Return (X, Y) of the center of cell containing provided text 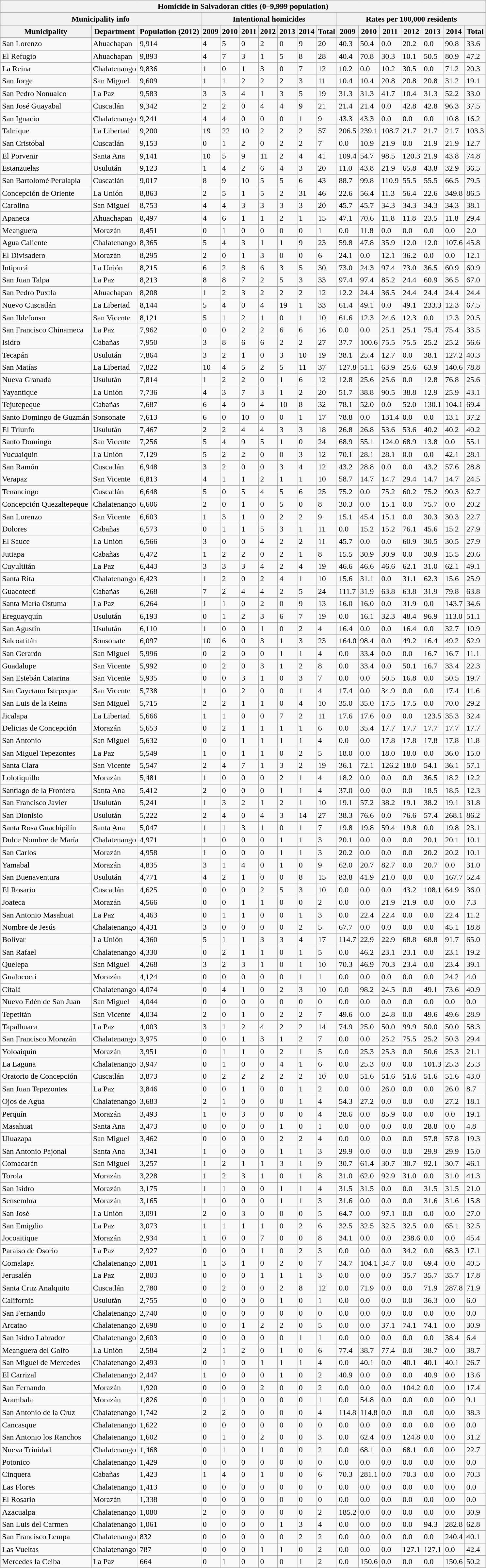
Bolívar (46, 939)
30 (327, 268)
57.2 (369, 803)
Ojos de Agua (46, 1101)
6,648 (169, 492)
24.1 (348, 255)
1,061 (169, 1524)
San Antonio de la Cruz (46, 1412)
70.6 (369, 218)
1,413 (169, 1487)
Meanguera (46, 230)
113.0 (454, 616)
1,080 (169, 1512)
Nuevo Edén de San Juan (46, 1002)
San Gerardo (46, 653)
3,951 (169, 1052)
11.2 (475, 915)
Tenancingo (46, 492)
2,927 (169, 1251)
76.1 (412, 529)
San Emigdio (46, 1226)
Jerusalén (46, 1275)
4,003 (169, 1027)
50.4 (369, 44)
El Refugio (46, 56)
79.5 (475, 181)
185.2 (348, 1512)
54.1 (432, 766)
6,423 (169, 579)
5,715 (169, 703)
62.9 (475, 641)
43.0 (475, 1076)
34.6 (475, 604)
5,222 (169, 815)
2,603 (169, 1338)
96.9 (432, 616)
Santo Domingo de Guzmán (46, 417)
Meanguera del Golfo (46, 1350)
29.2 (475, 703)
37.0 (348, 790)
108.1 (432, 890)
Nueva Granada (46, 380)
4,625 (169, 890)
109.4 (348, 156)
1,920 (169, 1388)
23.5 (432, 218)
20.3 (475, 69)
130.1 (432, 405)
82.7 (390, 865)
Municipality info (101, 19)
64.9 (454, 890)
Comacarán (46, 1164)
107.6 (454, 243)
62.3 (432, 579)
41.3 (475, 1176)
5,666 (169, 716)
123.5 (432, 716)
San Miguel de Mercedes (46, 1363)
54.7 (369, 156)
104.2 (412, 1388)
108.7 (390, 131)
34.1 (348, 1238)
90.3 (454, 492)
2,780 (169, 1288)
21 (327, 106)
70.1 (348, 454)
37.2 (475, 417)
61.6 (348, 317)
Azacualpa (46, 1512)
36.3 (432, 1300)
San Pedro Puxtla (46, 293)
Uluazapa (46, 1138)
Santa Rita (46, 579)
11.1 (475, 653)
92.9 (390, 1176)
El Carrizal (46, 1375)
6,603 (169, 516)
68.3 (454, 1251)
San Juan Tepezontes (46, 1089)
9,123 (169, 168)
Potonico (46, 1462)
San Luis del Carmen (46, 1524)
4,124 (169, 977)
Jutiapa (46, 554)
46 (327, 193)
9,342 (169, 106)
San Francisco Morazán (46, 1039)
7,736 (169, 392)
3,165 (169, 1201)
24.3 (369, 268)
Yucuaiquín (46, 454)
Estanzuelas (46, 168)
7,822 (169, 367)
Yayantique (46, 392)
San Cayetano Istepeque (46, 691)
San Francisco Chinameca (46, 330)
25.0 (369, 1027)
86.2 (475, 815)
Cuyultitán (46, 566)
Homicide in Salvadoran cities (0–9,999 population) (243, 7)
7,613 (169, 417)
42.1 (454, 454)
San Jorge (46, 81)
40.4 (348, 56)
12.9 (432, 392)
Cancasque (46, 1425)
11.3 (390, 193)
57.4 (432, 815)
5,047 (169, 828)
18.8 (475, 927)
8.7 (475, 1089)
3,493 (169, 1114)
143.7 (454, 604)
45.1 (454, 927)
3,175 (169, 1189)
98.5 (390, 156)
33.5 (475, 330)
76.8 (454, 380)
7,864 (169, 355)
47.8 (369, 243)
4,268 (169, 965)
San Antonio Pajonal (46, 1151)
San Ramón (46, 467)
Talnique (46, 131)
Tapalhuaca (46, 1027)
Citalá (46, 989)
22.3 (475, 666)
74.8 (475, 156)
83.8 (348, 877)
50.2 (475, 1562)
San Antonio (46, 740)
78.1 (348, 405)
3,073 (169, 1226)
7,129 (169, 454)
4.8 (475, 1126)
San José Guayabal (46, 106)
2,698 (169, 1325)
75.7 (432, 504)
140.6 (454, 367)
50.3 (454, 1039)
San Miguel Tepezontes (46, 753)
28.9 (475, 1014)
99.9 (412, 1027)
7,950 (169, 342)
9,200 (169, 131)
7,467 (169, 430)
Perquín (46, 1114)
114.7 (348, 939)
6,264 (169, 604)
San Buenaventura (46, 877)
36.2 (412, 255)
Dulce Nombre de María (46, 840)
43.1 (475, 392)
98.4 (369, 641)
15.8 (475, 1201)
96.3 (454, 106)
5,412 (169, 790)
47.2 (475, 56)
4,431 (169, 927)
3,341 (169, 1151)
Santo Domingo (46, 442)
79.8 (454, 591)
11.6 (475, 691)
Lolotiquillo (46, 778)
9,017 (169, 181)
62.4 (369, 1437)
Yamabal (46, 865)
37 (327, 367)
43 (327, 181)
94.3 (432, 1524)
97.1 (390, 1213)
238.6 (412, 1238)
19.2 (475, 952)
20.6 (475, 554)
San Pedro Nonualco (46, 93)
2,447 (169, 1375)
Masahuat (46, 1126)
3,846 (169, 1089)
7,256 (169, 442)
3,975 (169, 1039)
San Carlos (46, 852)
52.4 (475, 877)
28 (327, 56)
9,141 (169, 156)
3,473 (169, 1126)
San Ildefonso (46, 317)
33.6 (475, 44)
72.1 (369, 766)
3,873 (169, 1076)
70.0 (454, 703)
Santa Rosa Guachipilín (46, 828)
San Estebán Catarina (46, 678)
51.7 (348, 392)
Rates per 100,000 residents (412, 19)
Arambala (46, 1400)
2,755 (169, 1300)
4,360 (169, 939)
Comalapa (46, 1263)
35.3 (454, 716)
164.0 (348, 641)
8,365 (169, 243)
1,338 (169, 1499)
6,097 (169, 641)
5,653 (169, 728)
9,583 (169, 93)
60.2 (412, 492)
Population (2012) (169, 31)
17.1 (475, 1251)
1,742 (169, 1412)
El Porvenir (46, 156)
19.3 (475, 1138)
San José (46, 1213)
13 (327, 604)
Municipality (46, 31)
57.6 (454, 467)
Yoloaiquín (46, 1052)
San Juan Talpa (46, 280)
Guadalupe (46, 666)
57 (327, 131)
San Francisco Javier (46, 803)
California (46, 1300)
5,632 (169, 740)
Jocoaitique (46, 1238)
Verapaz (46, 479)
Santa Cruz Analquito (46, 1288)
1,602 (169, 1437)
73.6 (454, 989)
2,584 (169, 1350)
4,958 (169, 852)
El Sauce (46, 541)
3,462 (169, 1138)
Concepción Quezaltepeque (46, 504)
1,622 (169, 1425)
Santiago de la Frontera (46, 790)
65.8 (412, 168)
8,215 (169, 268)
8,121 (169, 317)
1,429 (169, 1462)
Oratorio de Concepción (46, 1076)
32.7 (454, 629)
282.8 (454, 1524)
111.7 (348, 591)
6,110 (169, 629)
4,771 (169, 877)
1,423 (169, 1475)
6,566 (169, 541)
90.8 (454, 44)
Department (114, 31)
San Isidro Labrador (46, 1338)
34.2 (412, 1251)
3,257 (169, 1164)
San Cristóbal (46, 143)
7,962 (169, 330)
41.7 (390, 93)
Quelepa (46, 965)
4,074 (169, 989)
206.5 (348, 131)
Joateca (46, 902)
101.3 (432, 1064)
10.8 (454, 118)
Isidro (46, 342)
7.3 (475, 902)
31 (306, 193)
13.6 (475, 1375)
67.5 (475, 305)
32.3 (390, 616)
San Agustín (46, 629)
4,971 (169, 840)
7,814 (169, 380)
349.8 (454, 193)
Dolores (46, 529)
99.8 (369, 181)
9,914 (169, 44)
8,451 (169, 230)
19.7 (475, 678)
59.8 (348, 243)
Nueva Trinidad (46, 1450)
46.2 (369, 952)
6,948 (169, 467)
46.1 (475, 1164)
5,935 (169, 678)
2,493 (169, 1363)
64.7 (348, 1213)
5,738 (169, 691)
6,606 (169, 504)
1,468 (169, 1450)
13.1 (454, 417)
127.8 (348, 367)
70.8 (369, 56)
El Divisadero (46, 255)
4,566 (169, 902)
103.3 (475, 131)
52.2 (454, 93)
4,044 (169, 1002)
La Laguna (46, 1064)
124.8 (412, 1437)
4,034 (169, 1014)
8,753 (169, 206)
13.8 (432, 442)
3,683 (169, 1101)
3,228 (169, 1176)
54.8 (369, 1400)
6,268 (169, 591)
Torola (46, 1176)
Las Flores (46, 1487)
San Antonio los Ranchos (46, 1437)
67.0 (475, 280)
42.4 (475, 1549)
31.8 (475, 803)
787 (169, 1549)
6,443 (169, 566)
16.1 (369, 616)
5,547 (169, 766)
San Luis de la Reina (46, 703)
2,881 (169, 1263)
9,153 (169, 143)
167.7 (454, 877)
Intipucá (46, 268)
62.7 (475, 492)
San Rafael (46, 952)
9,893 (169, 56)
32.4 (475, 716)
9,241 (169, 118)
San Ignacio (46, 118)
Carolina (46, 206)
48.4 (412, 616)
16 (327, 330)
90.5 (390, 392)
6,193 (169, 616)
San Isidro (46, 1189)
San Dionisio (46, 815)
62.8 (475, 1524)
8,213 (169, 280)
65.0 (475, 939)
88.7 (348, 181)
3,091 (169, 1213)
6,573 (169, 529)
35.4 (369, 728)
San Bartolomé Perulapía (46, 181)
71.2 (454, 69)
San Francisco Lempa (46, 1537)
La Reina (46, 69)
Mercedes la Ceiba (46, 1562)
127.2 (454, 355)
57.1 (475, 766)
832 (169, 1537)
5,992 (169, 666)
Tecapán (46, 355)
El Triunfo (46, 430)
54.3 (348, 1101)
Ereguayquín (46, 616)
239.1 (369, 131)
Sensembra (46, 1201)
5,241 (169, 803)
22 (230, 131)
37.7 (348, 342)
37.1 (390, 1325)
Intentional homicides (269, 19)
Nombre de Jesús (46, 927)
33.0 (475, 93)
25 (327, 492)
16.8 (412, 678)
8,497 (169, 218)
92.1 (432, 1164)
233.3 (432, 305)
120.3 (412, 156)
6.0 (475, 1300)
58.3 (475, 1027)
110.9 (390, 181)
Las Vueltas (46, 1549)
Arcatao (46, 1325)
46.9 (369, 965)
67.7 (348, 927)
268.1 (454, 815)
80.9 (454, 56)
32.9 (454, 168)
18 (327, 430)
3,947 (169, 1064)
664 (169, 1562)
7,687 (169, 405)
34.9 (390, 691)
4.0 (475, 977)
26.7 (475, 1363)
24.6 (390, 317)
100.6 (369, 342)
Santa Clara (46, 766)
Santa María Ostuma (46, 604)
41 (327, 156)
131.4 (390, 417)
Guacotecti (46, 591)
39.1 (475, 965)
20.5 (475, 317)
5,549 (169, 753)
59.4 (390, 828)
25.4 (369, 355)
74.9 (348, 1027)
Delicias de Concepción (46, 728)
Nuevo Cuscatlán (46, 305)
47.1 (348, 218)
8,208 (169, 293)
4,463 (169, 915)
9,609 (169, 81)
24.8 (390, 1014)
85.9 (390, 1114)
37.5 (475, 106)
9.1 (475, 1400)
Salcoatitán (46, 641)
98.2 (369, 989)
Concepción de Oriente (46, 193)
Apaneca (46, 218)
126.2 (390, 766)
50.6 (432, 1052)
Tepetitán (46, 1014)
41.9 (369, 877)
32 (327, 405)
Jicalapa (46, 716)
66.5 (454, 181)
91.7 (454, 939)
2,740 (169, 1313)
58.7 (348, 479)
6,813 (169, 479)
18.1 (475, 1101)
281.1 (369, 1475)
86.5 (475, 193)
35.9 (390, 243)
5,481 (169, 778)
287.8 (454, 1288)
28.6 (348, 1114)
San Matías (46, 367)
21.1 (475, 1052)
1,826 (169, 1400)
65.1 (454, 1226)
2,803 (169, 1275)
2.0 (475, 230)
8,295 (169, 255)
9,836 (169, 69)
27.0 (475, 1213)
6.4 (475, 1338)
240.4 (454, 1537)
56.6 (475, 342)
8,144 (169, 305)
4,835 (169, 865)
Gualococti (46, 977)
40.5 (475, 1263)
Cinquera (46, 1475)
Paraiso de Osorio (46, 1251)
16.2 (475, 118)
5,996 (169, 653)
45.6 (432, 529)
Tejutepeque (46, 405)
Agua Caliente (46, 243)
45.8 (475, 243)
4,330 (169, 952)
50.1 (412, 666)
2,934 (169, 1238)
11.0 (348, 168)
85.2 (390, 280)
38.4 (454, 1338)
8,863 (169, 193)
24.2 (454, 977)
6,472 (169, 554)
San Antonio Masahuat (46, 915)
124.0 (390, 442)
